For the text-containing cell, return its midpoint in (x, y) coordinate format. 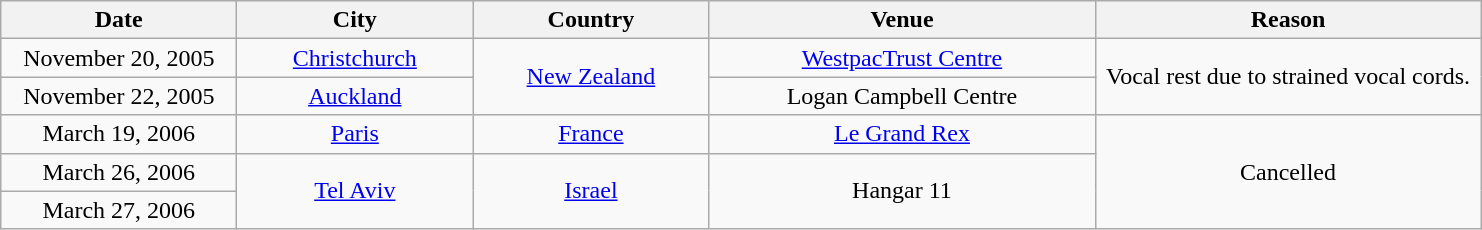
Israel (591, 191)
Hangar 11 (902, 191)
Date (119, 20)
France (591, 134)
Paris (355, 134)
Le Grand Rex (902, 134)
Auckland (355, 96)
March 26, 2006 (119, 172)
March 19, 2006 (119, 134)
Cancelled (1288, 172)
November 20, 2005 (119, 58)
Logan Campbell Centre (902, 96)
Country (591, 20)
Venue (902, 20)
November 22, 2005 (119, 96)
Reason (1288, 20)
Tel Aviv (355, 191)
March 27, 2006 (119, 210)
New Zealand (591, 77)
City (355, 20)
WestpacTrust Centre (902, 58)
Christchurch (355, 58)
Vocal rest due to strained vocal cords. (1288, 77)
